Extract the [X, Y] coordinate from the center of the cell holding the provided text.  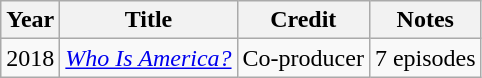
7 episodes [425, 58]
2018 [30, 58]
Credit [303, 20]
Year [30, 20]
Co-producer [303, 58]
Who Is America? [148, 58]
Notes [425, 20]
Title [148, 20]
